For the text-containing cell, return its midpoint in (x, y) coordinate format. 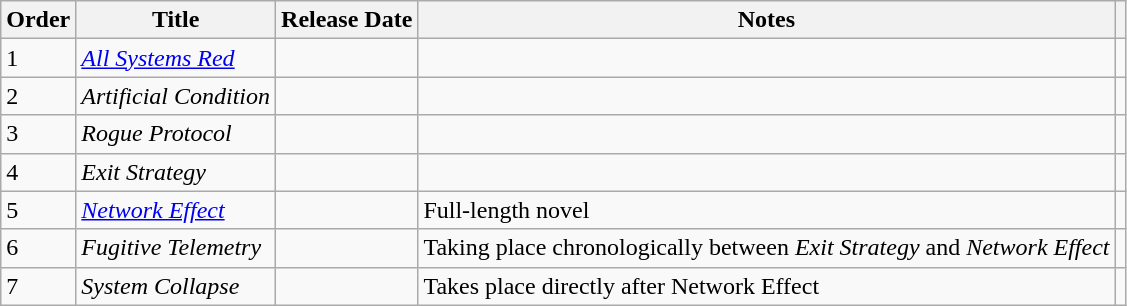
1 (38, 58)
Fugitive Telemetry (176, 248)
Artificial Condition (176, 96)
Full-length novel (766, 210)
Title (176, 20)
Notes (766, 20)
System Collapse (176, 286)
Network Effect (176, 210)
Exit Strategy (176, 172)
2 (38, 96)
4 (38, 172)
6 (38, 248)
3 (38, 134)
Rogue Protocol (176, 134)
Takes place directly after Network Effect (766, 286)
Release Date (347, 20)
7 (38, 286)
Taking place chronologically between Exit Strategy and Network Effect (766, 248)
5 (38, 210)
All Systems Red (176, 58)
Order (38, 20)
